Search for the cell housing the specified text and yield its (x, y) center coordinate. 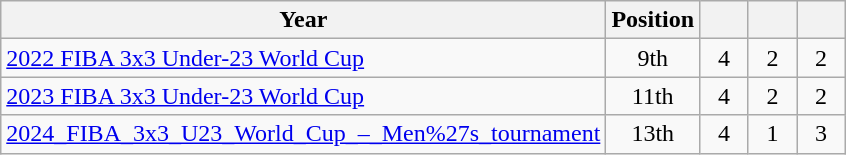
11th (653, 96)
13th (653, 134)
Year (304, 20)
2023 FIBA 3x3 Under-23 World Cup (304, 96)
3 (822, 134)
2024_FIBA_3x3_U23_World_Cup_–_Men%27s_tournament (304, 134)
2022 FIBA 3x3 Under-23 World Cup (304, 58)
Position (653, 20)
1 (772, 134)
9th (653, 58)
